Output the (x, y) coordinate of the center of the cell containing the given text.  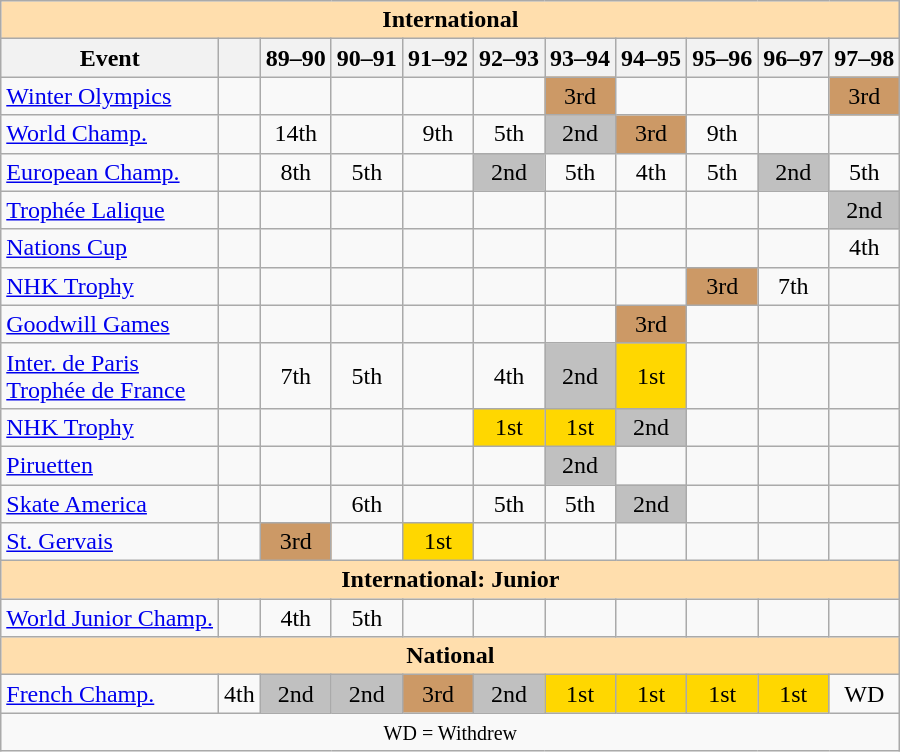
French Champ. (110, 694)
International (450, 20)
93–94 (580, 58)
89–90 (296, 58)
International: Junior (450, 580)
90–91 (366, 58)
Event (110, 58)
Skate America (110, 503)
WD (864, 694)
8th (296, 172)
96–97 (794, 58)
91–92 (438, 58)
Winter Olympics (110, 96)
Inter. de ParisTrophée de France (110, 376)
92–93 (508, 58)
World Junior Champ. (110, 618)
World Champ. (110, 134)
95–96 (722, 58)
WD = Withdrew (450, 732)
14th (296, 134)
National (450, 656)
Nations Cup (110, 248)
6th (366, 503)
Trophée Lalique (110, 210)
St. Gervais (110, 542)
94–95 (652, 58)
Goodwill Games (110, 324)
Piruetten (110, 465)
97–98 (864, 58)
European Champ. (110, 172)
